For the text-containing cell, return its midpoint in [x, y] coordinate format. 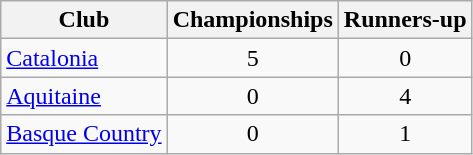
Championships [252, 20]
Club [84, 20]
4 [405, 96]
1 [405, 134]
Runners-up [405, 20]
Basque Country [84, 134]
Catalonia [84, 58]
Aquitaine [84, 96]
5 [252, 58]
